For the text-containing cell, return its midpoint in [X, Y] coordinate format. 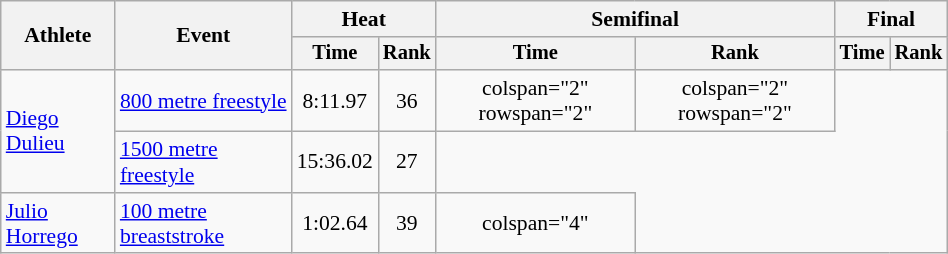
27 [407, 162]
Heat [364, 19]
1500 metre freestyle [204, 162]
100 metre breaststroke [204, 224]
Final [892, 19]
Semifinal [636, 19]
Julio Horrego [58, 224]
800 metre freestyle [204, 100]
8:11.97 [335, 100]
36 [407, 100]
39 [407, 224]
Diego Dulieu [58, 131]
colspan="4" [536, 224]
1:02.64 [335, 224]
Event [204, 36]
15:36.02 [335, 162]
Athlete [58, 36]
